For the text-containing cell, return its midpoint in (x, y) coordinate format. 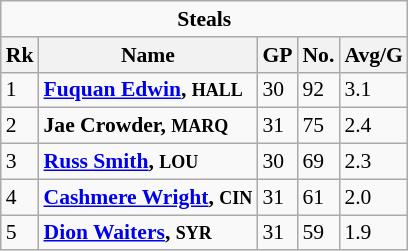
3.1 (373, 90)
Jae Crowder, MARQ (148, 126)
Rk (20, 55)
2.4 (373, 126)
1 (20, 90)
Russ Smith, LOU (148, 162)
92 (318, 90)
4 (20, 197)
No. (318, 55)
Name (148, 55)
Dion Waiters, SYR (148, 233)
GP (277, 55)
Steals (204, 19)
3 (20, 162)
61 (318, 197)
2 (20, 126)
2.0 (373, 197)
Cashmere Wright, CIN (148, 197)
59 (318, 233)
5 (20, 233)
Fuquan Edwin, HALL (148, 90)
Avg/G (373, 55)
2.3 (373, 162)
1.9 (373, 233)
75 (318, 126)
69 (318, 162)
